Scan for the cell matching the given text and deliver its [x, y] coordinate at center. 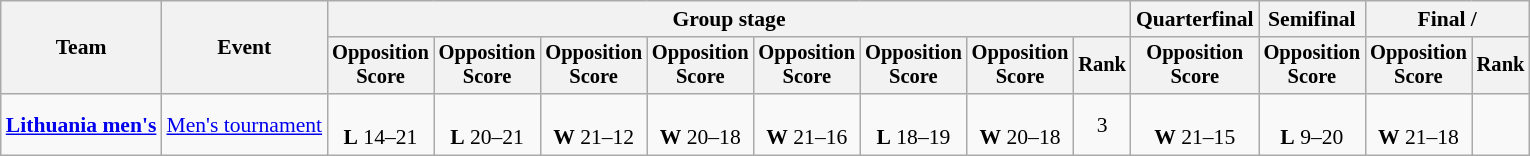
Semifinal [1312, 19]
L 14–21 [380, 124]
Lithuania men's [82, 124]
Men's tournament [244, 124]
W 21–12 [594, 124]
Group stage [729, 19]
L 18–19 [914, 124]
Event [244, 48]
Final / [1447, 19]
Quarterfinal [1195, 19]
3 [1102, 124]
Team [82, 48]
W 21–16 [808, 124]
L 20–21 [488, 124]
L 9–20 [1312, 124]
W 21–18 [1418, 124]
W 21–15 [1195, 124]
